Output the (X, Y) coordinate of the center of the cell containing the given text.  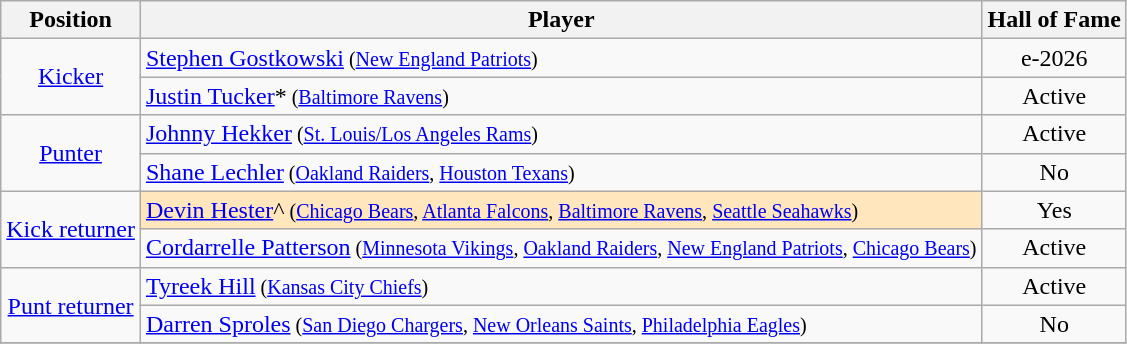
Hall of Fame (1054, 20)
Darren Sproles (San Diego Chargers, New Orleans Saints, Philadelphia Eagles) (561, 324)
Punter (71, 153)
Punt returner (71, 305)
Position (71, 20)
Stephen Gostkowski (New England Patriots) (561, 58)
Kicker (71, 77)
Yes (1054, 210)
Justin Tucker* (Baltimore Ravens) (561, 96)
Player (561, 20)
Johnny Hekker (St. Louis/Los Angeles Rams) (561, 134)
e-2026 (1054, 58)
Tyreek Hill (Kansas City Chiefs) (561, 286)
Shane Lechler (Oakland Raiders, Houston Texans) (561, 172)
Cordarrelle Patterson (Minnesota Vikings, Oakland Raiders, New England Patriots, Chicago Bears) (561, 248)
Kick returner (71, 229)
Devin Hester^ (Chicago Bears, Atlanta Falcons, Baltimore Ravens, Seattle Seahawks) (561, 210)
